Extract the [X, Y] coordinate from the center of the cell holding the provided text.  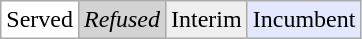
Incumbent [304, 20]
Served [40, 20]
Refused [122, 20]
Interim [207, 20]
